Output the (X, Y) coordinate of the center of the cell containing the given text.  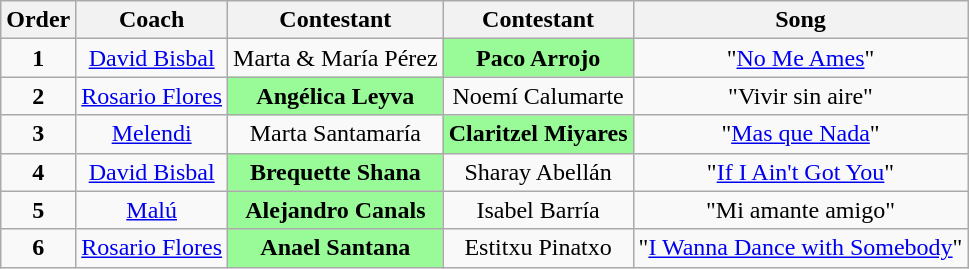
Noemí Calumarte (538, 96)
5 (38, 210)
"Vivir sin aire" (800, 96)
Anael Santana (336, 248)
"Mas que Nada" (800, 134)
Marta & María Pérez (336, 58)
"I Wanna Dance with Somebody" (800, 248)
Marta Santamaría (336, 134)
Estitxu Pinatxo (538, 248)
Brequette Shana (336, 172)
"No Me Ames" (800, 58)
1 (38, 58)
3 (38, 134)
Melendi (152, 134)
"If I Ain't Got You" (800, 172)
Coach (152, 20)
6 (38, 248)
2 (38, 96)
4 (38, 172)
Paco Arrojo (538, 58)
Song (800, 20)
Angélica Leyva (336, 96)
Malú (152, 210)
Order (38, 20)
Isabel Barría (538, 210)
"Mi amante amigo" (800, 210)
Claritzel Miyares (538, 134)
Sharay Abellán (538, 172)
Alejandro Canals (336, 210)
